Return the [X, Y] coordinate for the center point of the cell that contains the specified text.  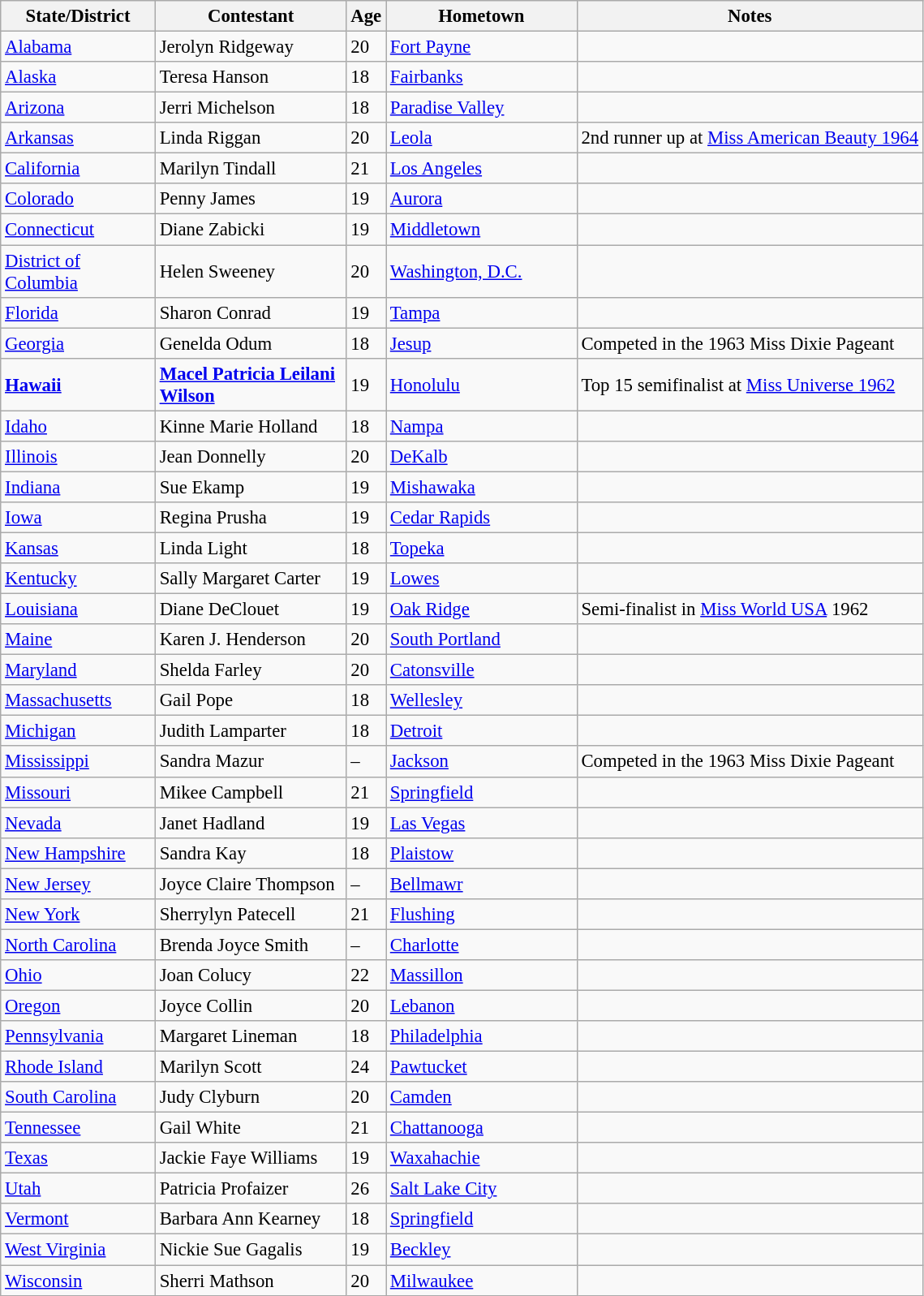
Mississippi [78, 762]
Philadelphia [482, 1036]
Sandra Mazur [251, 762]
Notes [750, 16]
Hometown [482, 16]
Paradise Valley [482, 108]
Helen Sweeney [251, 271]
Patricia Profaizer [251, 1189]
Genelda Odum [251, 343]
Wellesley [482, 700]
Charlotte [482, 945]
Sue Ekamp [251, 487]
24 [367, 1067]
Regina Prusha [251, 518]
Middletown [482, 230]
Pawtucket [482, 1067]
Top 15 semifinalist at Miss Universe 1962 [750, 385]
Barbara Ann Kearney [251, 1220]
Chattanooga [482, 1128]
Marilyn Scott [251, 1067]
22 [367, 975]
Judy Clyburn [251, 1097]
South Portland [482, 639]
Lebanon [482, 1005]
Michigan [78, 731]
Leola [482, 138]
Colorado [78, 199]
Tampa [482, 312]
Jean Donnelly [251, 457]
Penny James [251, 199]
Beckley [482, 1250]
Fort Payne [482, 47]
Jerolyn Ridgeway [251, 47]
Jesup [482, 343]
Ohio [78, 975]
Catonsville [482, 670]
Illinois [78, 457]
Judith Lamparter [251, 731]
Camden [482, 1097]
Janet Hadland [251, 823]
Brenda Joyce Smith [251, 945]
Salt Lake City [482, 1189]
Macel Patricia Leilani Wilson [251, 385]
Gail White [251, 1128]
New York [78, 915]
Sherri Mathson [251, 1281]
Missouri [78, 792]
Los Angeles [482, 169]
Topeka [482, 548]
Alaska [78, 77]
Kinne Marie Holland [251, 426]
Alabama [78, 47]
Nampa [482, 426]
Age [367, 16]
Aurora [482, 199]
Flushing [482, 915]
Detroit [482, 731]
Shelda Farley [251, 670]
New Jersey [78, 884]
Las Vegas [482, 823]
Tennessee [78, 1128]
Linda Light [251, 548]
Joyce Claire Thompson [251, 884]
Diane Zabicki [251, 230]
Plaistow [482, 853]
2nd runner up at Miss American Beauty 1964 [750, 138]
Jackie Faye Williams [251, 1158]
Idaho [78, 426]
Linda Riggan [251, 138]
Fairbanks [482, 77]
Sally Margaret Carter [251, 579]
Nevada [78, 823]
Rhode Island [78, 1067]
Maine [78, 639]
Sharon Conrad [251, 312]
DeKalb [482, 457]
Kansas [78, 548]
Mishawaka [482, 487]
Indiana [78, 487]
Kentucky [78, 579]
Margaret Lineman [251, 1036]
Joyce Collin [251, 1005]
Gail Pope [251, 700]
Milwaukee [482, 1281]
Arkansas [78, 138]
26 [367, 1189]
District of Columbia [78, 271]
Bellmawr [482, 884]
Marilyn Tindall [251, 169]
Florida [78, 312]
Massillon [482, 975]
Contestant [251, 16]
Wisconsin [78, 1281]
Nickie Sue Gagalis [251, 1250]
Karen J. Henderson [251, 639]
Sherrylyn Patecell [251, 915]
California [78, 169]
Iowa [78, 518]
Arizona [78, 108]
Lowes [482, 579]
South Carolina [78, 1097]
Joan Colucy [251, 975]
Connecticut [78, 230]
Diane DeClouet [251, 609]
Vermont [78, 1220]
Semi-finalist in Miss World USA 1962 [750, 609]
Louisiana [78, 609]
Cedar Rapids [482, 518]
North Carolina [78, 945]
Oregon [78, 1005]
Massachusetts [78, 700]
Pennsylvania [78, 1036]
Oak Ridge [482, 609]
Texas [78, 1158]
Georgia [78, 343]
Teresa Hanson [251, 77]
Maryland [78, 670]
Hawaii [78, 385]
Mikee Campbell [251, 792]
Jackson [482, 762]
Waxahachie [482, 1158]
Sandra Kay [251, 853]
Washington, D.C. [482, 271]
West Virginia [78, 1250]
Utah [78, 1189]
Honolulu [482, 385]
New Hampshire [78, 853]
Jerri Michelson [251, 108]
State/District [78, 16]
